Output the (X, Y) coordinate of the center of the cell containing the given text.  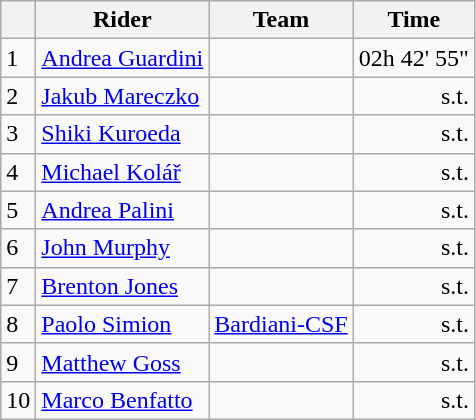
8 (18, 324)
1 (18, 58)
10 (18, 400)
Team (281, 20)
Andrea Guardini (122, 58)
Andrea Palini (122, 210)
Time (414, 20)
6 (18, 248)
Marco Benfatto (122, 400)
02h 42' 55" (414, 58)
Rider (122, 20)
9 (18, 362)
Bardiani-CSF (281, 324)
4 (18, 172)
5 (18, 210)
3 (18, 134)
7 (18, 286)
Michael Kolář (122, 172)
Jakub Mareczko (122, 96)
Matthew Goss (122, 362)
Paolo Simion (122, 324)
Shiki Kuroeda (122, 134)
John Murphy (122, 248)
2 (18, 96)
Brenton Jones (122, 286)
